Capture the cell that displays the provided text and extract its (X, Y) central coordinate. 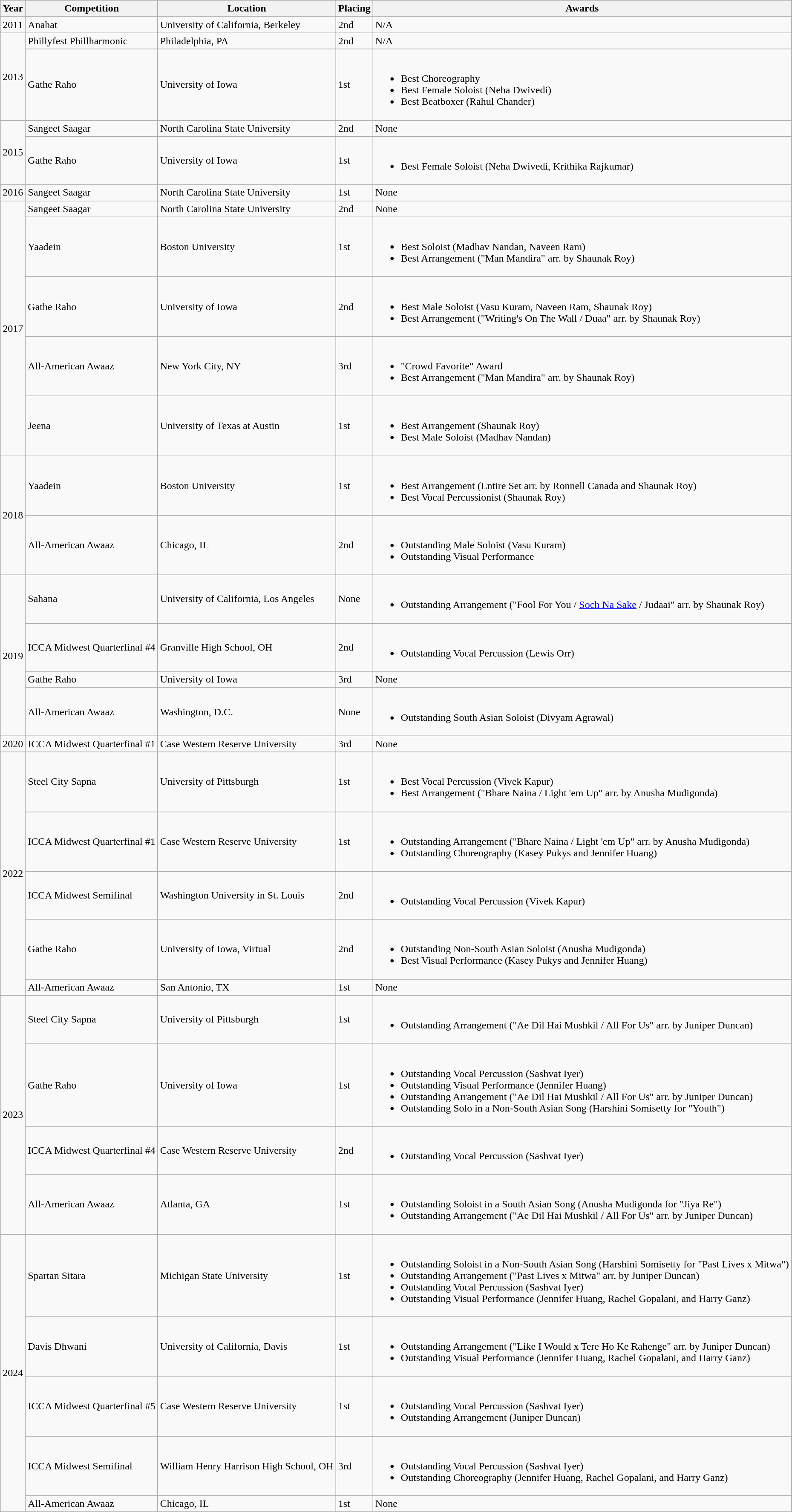
Michigan State University (247, 1275)
Philadelphia, PA (247, 41)
University of California, Davis (247, 1347)
Sahana (92, 599)
University of California, Berkeley (247, 25)
Anahat (92, 25)
Year (13, 9)
University of Iowa, Virtual (247, 949)
Best Male Soloist (Vasu Kuram, Naveen Ram, Shaunak Roy)Best Arrangement ("Writing's On The Wall / Duaa" arr. by Shaunak Roy) (582, 306)
2018 (13, 516)
ICCA Midwest Quarterfinal #5 (92, 1406)
Outstanding Arrangement ("Fool For You / Soch Na Sake / Judaai" arr. by Shaunak Roy) (582, 599)
Phillyfest Phillharmonic (92, 41)
Outstanding Non-South Asian Soloist (Anusha Mudigonda)Best Visual Performance (Kasey Pukys and Jennifer Huang) (582, 949)
2024 (13, 1373)
Outstanding Vocal Percussion (Lewis Orr) (582, 648)
William Henry Harrison High School, OH (247, 1466)
Best ChoreographyBest Female Soloist (Neha Dwivedi)Best Beatboxer (Rahul Chander) (582, 84)
Outstanding Vocal Percussion (Vivek Kapur) (582, 896)
Awards (582, 9)
New York City, NY (247, 366)
Location (247, 9)
Best Arrangement (Shaunak Roy)Best Male Soloist (Madhav Nandan) (582, 426)
Outstanding Male Soloist (Vasu Kuram)Outstanding Visual Performance (582, 545)
University of California, Los Angeles (247, 599)
Outstanding South Asian Soloist (Divyam Agrawal) (582, 711)
Washington University in St. Louis (247, 896)
Granville High School, OH (247, 648)
2013 (13, 77)
2020 (13, 744)
2023 (13, 1115)
Spartan Sitara (92, 1275)
2011 (13, 25)
Best Arrangement (Entire Set arr. by Ronnell Canada and Shaunak Roy)Best Vocal Percussionist (Shaunak Roy) (582, 486)
Outstanding Arrangement ("Ae Dil Hai Mushkil / All For Us" arr. by Juniper Duncan) (582, 1019)
Outstanding Vocal Percussion (Sashvat Iyer)Outstanding Arrangement (Juniper Duncan) (582, 1406)
Placing (354, 9)
"Crowd Favorite" AwardBest Arrangement ("Man Mandira" arr. by Shaunak Roy) (582, 366)
Best Soloist (Madhav Nandan, Naveen Ram)Best Arrangement ("Man Mandira" arr. by Shaunak Roy) (582, 247)
2016 (13, 193)
Outstanding Arrangement ("Bhare Naina / Light 'em Up" arr. by Anusha Mudigonda)Outstanding Choreography (Kasey Pukys and Jennifer Huang) (582, 841)
San Antonio, TX (247, 987)
Best Vocal Percussion (Vivek Kapur)Best Arrangement ("Bhare Naina / Light 'em Up" arr. by Anusha Mudigonda) (582, 782)
2022 (13, 873)
Best Female Soloist (Neha Dwivedi, Krithika Rajkumar) (582, 160)
Davis Dhwani (92, 1347)
Competition (92, 9)
Washington, D.C. (247, 711)
Jeena (92, 426)
2015 (13, 153)
2019 (13, 655)
2017 (13, 328)
University of Texas at Austin (247, 426)
Outstanding Vocal Percussion (Sashvat Iyer) (582, 1150)
Atlanta, GA (247, 1204)
Outstanding Vocal Percussion (Sashvat Iyer)Outstanding Choreography (Jennifer Huang, Rachel Gopalani, and Harry Ganz) (582, 1466)
